Provide the [x, y] coordinate of the cell's center where the given text is located.  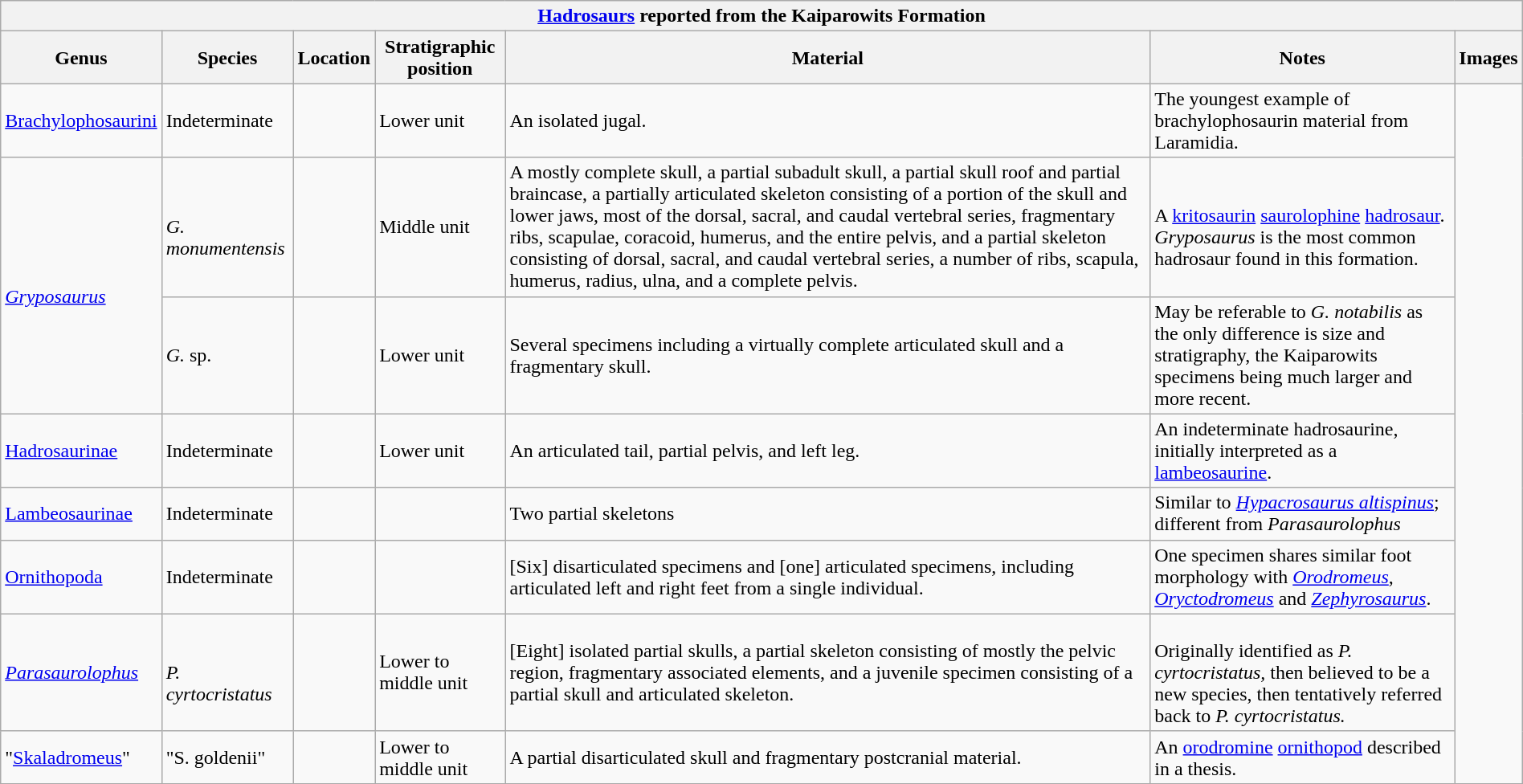
Ornithopoda [81, 577]
Originally identified as P. cyrtocristatus, then believed to be a new species, then tentatively referred back to P. cyrtocristatus. [1303, 672]
P. cyrtocristatus [227, 672]
Stratigraphic position [440, 58]
A kritosaurin saurolophine hadrosaur. Gryposaurus is the most common hadrosaur found in this formation. [1303, 227]
Similar to Hypacrosaurus altispinus; different from Parasaurolophus [1303, 514]
Middle unit [440, 227]
Location [334, 58]
Parasaurolophus [81, 672]
Gryposaurus [81, 286]
Two partial skeletons [827, 514]
Material [827, 58]
Hadrosaurinae [81, 451]
Hadrosaurs reported from the Kaiparowits Formation [761, 16]
"Skaladromeus" [81, 757]
One specimen shares similar foot morphology with Orodromeus, Oryctodromeus and Zephyrosaurus. [1303, 577]
May be referable to G. notabilis as the only difference is size and stratigraphy, the Kaiparowits specimens being much larger and more recent. [1303, 355]
Species [227, 58]
Genus [81, 58]
"S. goldenii" [227, 757]
Several specimens including a virtually complete articulated skull and a fragmentary skull. [827, 355]
An indeterminate hadrosaurine, initially interpreted as a lambeosaurine. [1303, 451]
Brachylophosaurini [81, 120]
Notes [1303, 58]
An articulated tail, partial pelvis, and left leg. [827, 451]
G. monumentensis [227, 227]
Images [1488, 58]
An isolated jugal. [827, 120]
The youngest example of brachylophosaurin material from Laramidia. [1303, 120]
A partial disarticulated skull and fragmentary postcranial material. [827, 757]
[Six] disarticulated specimens and [one] articulated specimens, including articulated left and right feet from a single individual. [827, 577]
G. sp. [227, 355]
Lambeosaurinae [81, 514]
An orodromine ornithopod described in a thesis. [1303, 757]
